Capture the cell that displays the provided text and extract its (x, y) central coordinate. 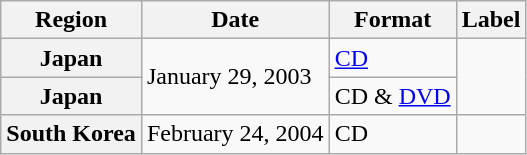
February 24, 2004 (235, 134)
South Korea (72, 134)
Date (235, 20)
January 29, 2003 (235, 77)
Format (392, 20)
Label (491, 20)
CD & DVD (392, 96)
Region (72, 20)
